Determine the [X, Y] coordinate at the center of the cell enclosing the given text.  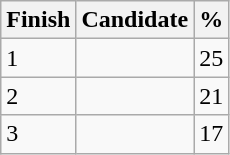
2 [38, 96]
% [212, 20]
25 [212, 58]
3 [38, 134]
17 [212, 134]
Finish [38, 20]
1 [38, 58]
21 [212, 96]
Candidate [135, 20]
